Scan for the cell matching the given text and deliver its [X, Y] coordinate at center. 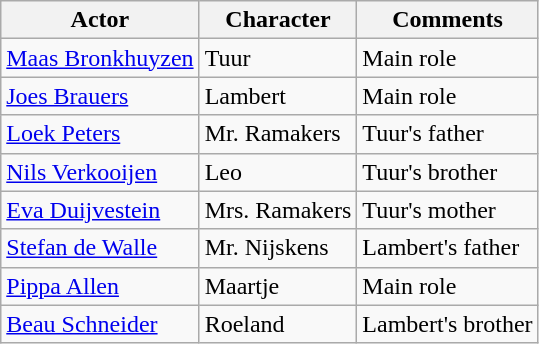
Maas Bronkhuyzen [100, 58]
Leo [278, 172]
Mr. Nijskens [278, 248]
Actor [100, 20]
Character [278, 20]
Tuur's father [448, 134]
Pippa Allen [100, 286]
Tuur's brother [448, 172]
Lambert's brother [448, 324]
Lambert's father [448, 248]
Beau Schneider [100, 324]
Tuur's mother [448, 210]
Roeland [278, 324]
Joes Brauers [100, 96]
Tuur [278, 58]
Mrs. Ramakers [278, 210]
Nils Verkooijen [100, 172]
Comments [448, 20]
Lambert [278, 96]
Stefan de Walle [100, 248]
Eva Duijvestein [100, 210]
Mr. Ramakers [278, 134]
Loek Peters [100, 134]
Maartje [278, 286]
